For the text-containing cell, return its midpoint in (X, Y) coordinate format. 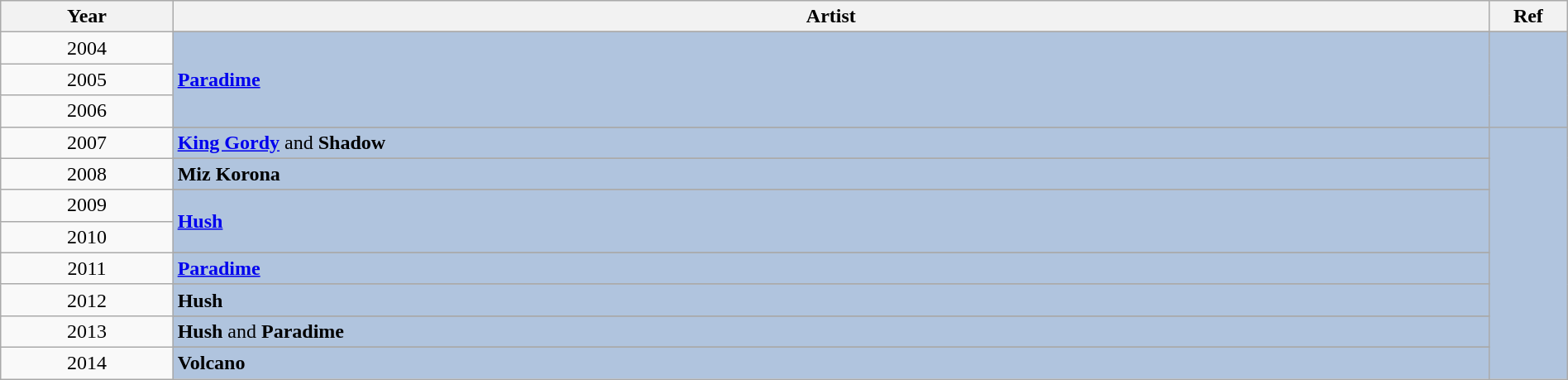
Volcano (830, 363)
2011 (87, 268)
2006 (87, 111)
2010 (87, 237)
Ref (1528, 17)
2007 (87, 142)
2008 (87, 174)
Miz Korona (830, 174)
Artist (830, 17)
2009 (87, 205)
2012 (87, 300)
2014 (87, 363)
Hush and Paradime (830, 331)
King Gordy and Shadow (830, 142)
2005 (87, 79)
2004 (87, 48)
2013 (87, 331)
Year (87, 17)
